Return the [X, Y] coordinate for the center point of the cell that contains the specified text.  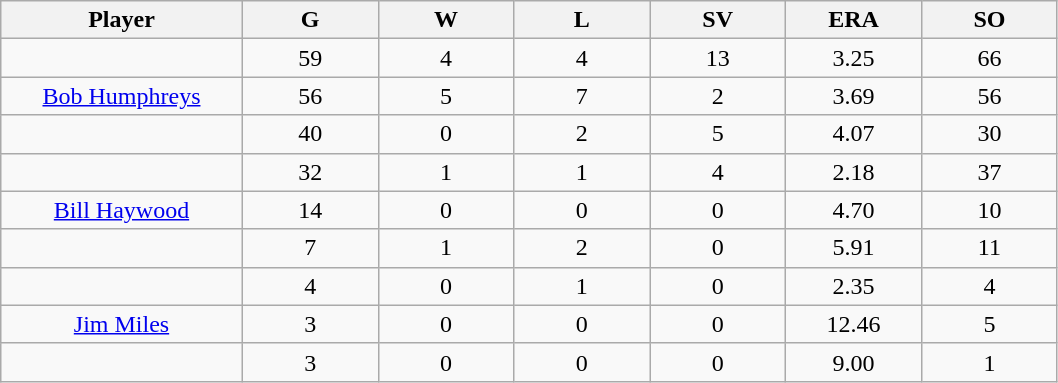
G [310, 20]
13 [718, 58]
4.07 [854, 134]
5.91 [854, 248]
L [582, 20]
ERA [854, 20]
Jim Miles [122, 324]
9.00 [854, 362]
32 [310, 172]
SV [718, 20]
14 [310, 210]
SO [989, 20]
2.35 [854, 286]
3.25 [854, 58]
Bob Humphreys [122, 96]
4.70 [854, 210]
66 [989, 58]
2.18 [854, 172]
30 [989, 134]
W [446, 20]
Bill Haywood [122, 210]
11 [989, 248]
59 [310, 58]
40 [310, 134]
10 [989, 210]
37 [989, 172]
Player [122, 20]
12.46 [854, 324]
3.69 [854, 96]
